Pinpoint the cell where the given text exists, returning its (X, Y) midpoint coordinate. 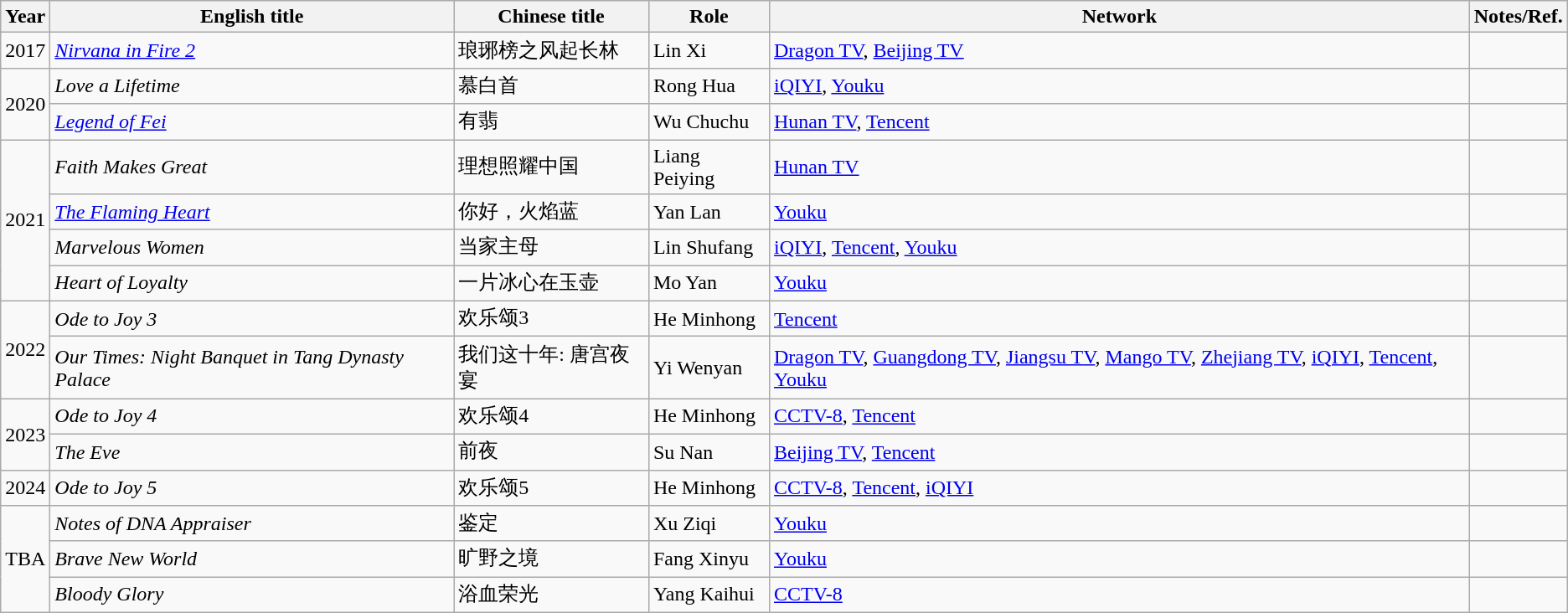
Liang Peiying (709, 166)
欢乐颂3 (551, 318)
有翡 (551, 122)
Dragon TV, Beijing TV (1119, 50)
Beijing TV, Tencent (1119, 452)
当家主母 (551, 248)
2024 (25, 487)
CCTV-8, Tencent (1119, 417)
The Eve (252, 452)
Heart of Loyalty (252, 283)
旷野之境 (551, 559)
一片冰心在玉壶 (551, 283)
iQIYI, Tencent, Youku (1119, 248)
Yi Wenyan (709, 368)
Rong Hua (709, 85)
欢乐颂4 (551, 417)
Tencent (1119, 318)
Bloody Glory (252, 595)
CCTV-8, Tencent, iQIYI (1119, 487)
Hunan TV (1119, 166)
慕白首 (551, 85)
Yang Kaihui (709, 595)
2022 (25, 350)
琅琊榜之风起长林 (551, 50)
Mo Yan (709, 283)
2020 (25, 104)
鉴定 (551, 524)
Lin Xi (709, 50)
浴血荣光 (551, 595)
Su Nan (709, 452)
2017 (25, 50)
Notes of DNA Appraiser (252, 524)
我们这十年: 唐宫夜宴 (551, 368)
Year (25, 17)
Xu Ziqi (709, 524)
Ode to Joy 3 (252, 318)
你好，火焰蓝 (551, 213)
Dragon TV, Guangdong TV, Jiangsu TV, Mango TV, Zhejiang TV, iQIYI, Tencent, Youku (1119, 368)
Notes/Ref. (1518, 17)
Chinese title (551, 17)
Legend of Fei (252, 122)
前夜 (551, 452)
Faith Makes Great (252, 166)
Our Times: Night Banquet in Tang Dynasty Palace (252, 368)
Brave New World (252, 559)
Role (709, 17)
Hunan TV, Tencent (1119, 122)
Network (1119, 17)
欢乐颂5 (551, 487)
Marvelous Women (252, 248)
The Flaming Heart (252, 213)
iQIYI, Youku (1119, 85)
理想照耀中国 (551, 166)
CCTV-8 (1119, 595)
Fang Xinyu (709, 559)
Nirvana in Fire 2 (252, 50)
TBA (25, 559)
Yan Lan (709, 213)
Love a Lifetime (252, 85)
2021 (25, 219)
English title (252, 17)
Wu Chuchu (709, 122)
Lin Shufang (709, 248)
Ode to Joy 4 (252, 417)
Ode to Joy 5 (252, 487)
2023 (25, 434)
